Detect which cell encompasses the target text, then output its [X, Y] center coordinate. 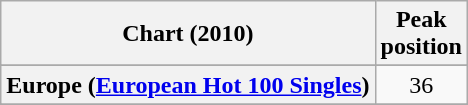
Peakposition [421, 34]
Europe (European Hot 100 Singles) [188, 85]
36 [421, 85]
Chart (2010) [188, 34]
